Pinpoint the cell where the given text exists, returning its (x, y) midpoint coordinate. 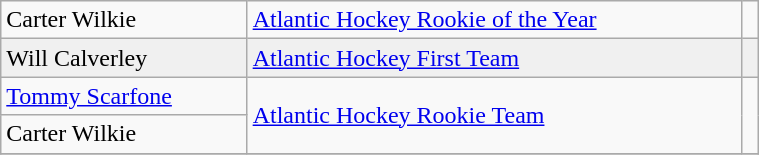
Atlantic Hockey Rookie Team (494, 115)
Atlantic Hockey Rookie of the Year (494, 20)
Tommy Scarfone (124, 96)
Atlantic Hockey First Team (494, 58)
Will Calverley (124, 58)
